Output the (X, Y) coordinate of the center of the cell containing the given text.  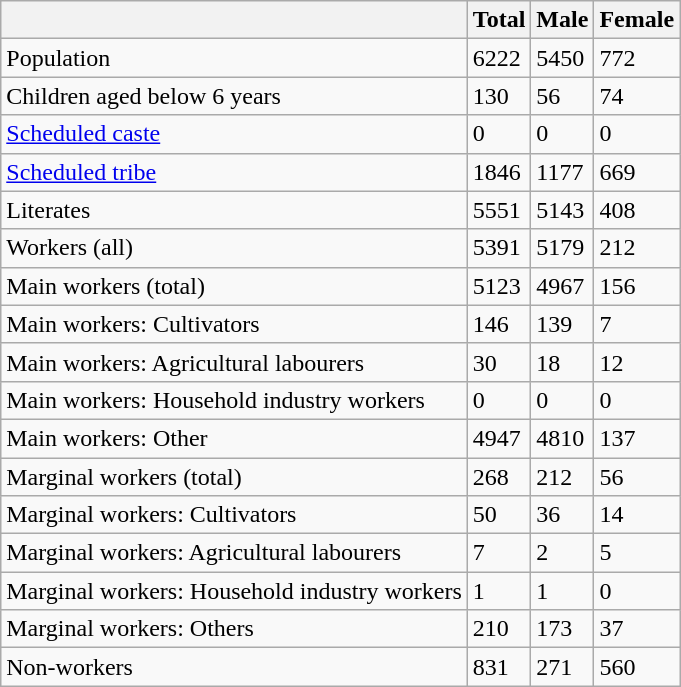
18 (562, 362)
5 (637, 553)
1846 (499, 172)
156 (637, 286)
Main workers: Household industry workers (234, 400)
5143 (562, 210)
5391 (499, 248)
Population (234, 58)
137 (637, 438)
50 (499, 515)
772 (637, 58)
271 (562, 667)
Scheduled tribe (234, 172)
Marginal workers: Others (234, 629)
831 (499, 667)
Marginal workers: Household industry workers (234, 591)
Marginal workers: Agricultural labourers (234, 553)
669 (637, 172)
Workers (all) (234, 248)
Main workers: Agricultural labourers (234, 362)
130 (499, 96)
12 (637, 362)
268 (499, 477)
74 (637, 96)
Scheduled caste (234, 134)
5450 (562, 58)
Total (499, 20)
Literates (234, 210)
210 (499, 629)
37 (637, 629)
30 (499, 362)
14 (637, 515)
4967 (562, 286)
139 (562, 324)
4810 (562, 438)
560 (637, 667)
5551 (499, 210)
Marginal workers: Cultivators (234, 515)
36 (562, 515)
Non-workers (234, 667)
1177 (562, 172)
Main workers: Cultivators (234, 324)
408 (637, 210)
Male (562, 20)
4947 (499, 438)
Main workers: Other (234, 438)
146 (499, 324)
Main workers (total) (234, 286)
5123 (499, 286)
Female (637, 20)
2 (562, 553)
6222 (499, 58)
173 (562, 629)
5179 (562, 248)
Marginal workers (total) (234, 477)
Children aged below 6 years (234, 96)
